Locate the cell with the specified text and output its [x, y] center coordinate. 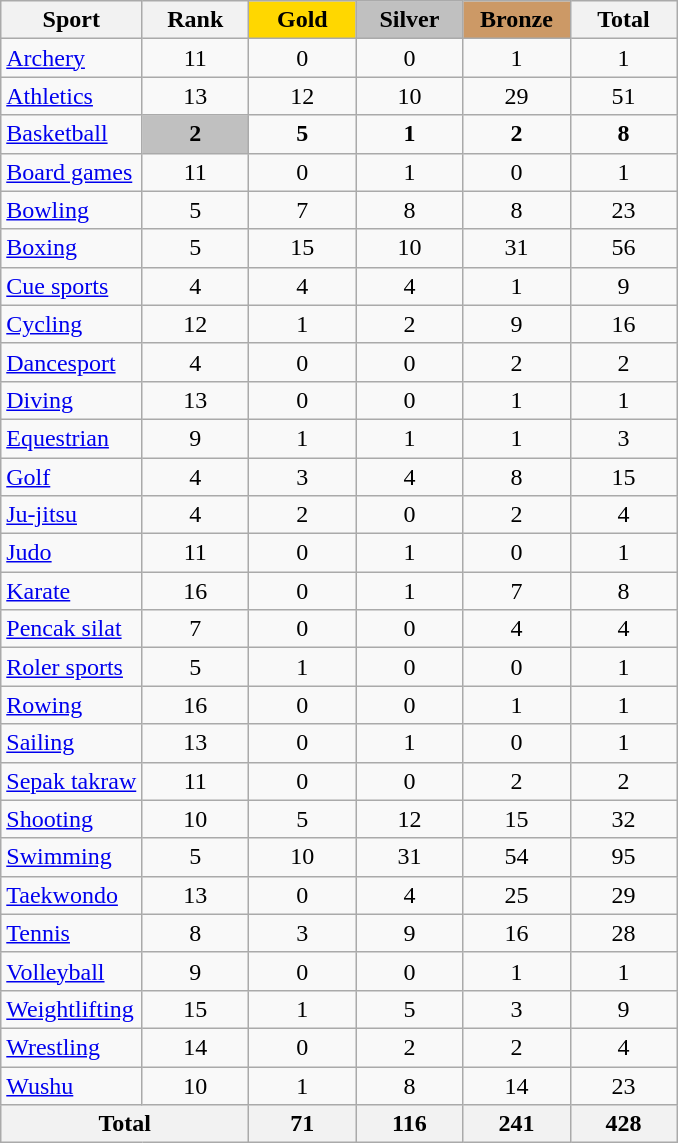
56 [624, 248]
Athletics [72, 96]
241 [516, 1124]
51 [624, 96]
116 [410, 1124]
Karate [72, 591]
Weightlifting [72, 1009]
Boxing [72, 248]
Equestrian [72, 438]
Rank [196, 20]
Board games [72, 172]
Pencak silat [72, 629]
Sepak takraw [72, 781]
Cycling [72, 324]
Wushu [72, 1085]
32 [624, 819]
Tennis [72, 933]
Judo [72, 553]
Basketball [72, 134]
25 [516, 895]
Diving [72, 400]
Rowing [72, 705]
Golf [72, 477]
Archery [72, 58]
71 [302, 1124]
Dancesport [72, 362]
Swimming [72, 857]
Taekwondo [72, 895]
54 [516, 857]
Sport [72, 20]
Wrestling [72, 1047]
Ju-jitsu [72, 515]
Sailing [72, 743]
28 [624, 933]
Roler sports [72, 667]
Gold [302, 20]
95 [624, 857]
Bronze [516, 20]
Cue sports [72, 286]
Silver [410, 20]
Shooting [72, 819]
428 [624, 1124]
Bowling [72, 210]
Volleyball [72, 971]
